Scan for the cell matching the given text and deliver its (X, Y) coordinate at center. 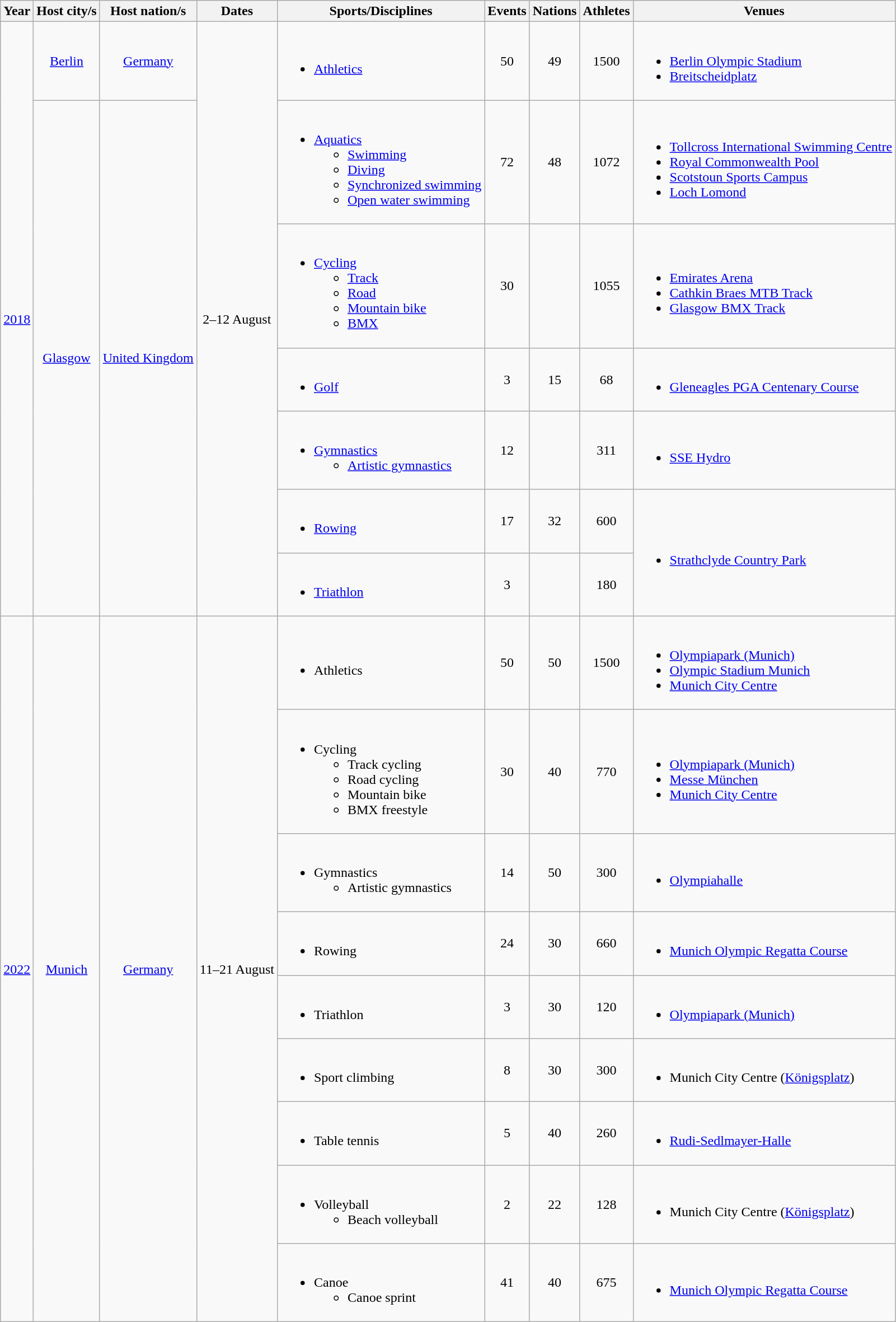
128 (607, 1204)
15 (555, 380)
Tollcross International Swimming CentreRoyal Commonwealth PoolScotstoun Sports CampusLoch Lomond (764, 162)
Sport climbing (381, 1071)
Host nation/s (148, 11)
CanoeCanoe sprint (381, 1283)
68 (607, 380)
11–21 August (237, 969)
Athletes (607, 11)
5 (507, 1133)
660 (607, 943)
770 (607, 772)
17 (507, 521)
Olympiapark (Munich) (764, 1007)
Sports/Disciplines (381, 11)
Year (17, 11)
2022 (17, 969)
41 (507, 1283)
1072 (607, 162)
Rudi-Sedlmayer-Halle (764, 1133)
Gleneagles PGA Centenary Course (764, 380)
Berlin Olympic StadiumBreitscheidplatz (764, 61)
22 (555, 1204)
CyclingTrack cyclingRoad cyclingMountain bikeBMX freestyle (381, 772)
48 (555, 162)
AquaticsSwimmingDivingSynchronized swimmingOpen water swimming (381, 162)
2–12 August (237, 319)
180 (607, 585)
Table tennis (381, 1133)
United Kingdom (148, 358)
Strathclyde Country Park (764, 553)
72 (507, 162)
24 (507, 943)
8 (507, 1071)
Olympiahalle (764, 872)
Munich (67, 969)
2 (507, 1204)
600 (607, 521)
Olympiapark (Munich)Olympic Stadium MunichMunich City Centre (764, 663)
Nations (555, 11)
Glasgow (67, 358)
CyclingTrackRoadMountain bikeBMX (381, 286)
Dates (237, 11)
Berlin (67, 61)
1055 (607, 286)
260 (607, 1133)
32 (555, 521)
120 (607, 1007)
675 (607, 1283)
14 (507, 872)
SSE Hydro (764, 450)
49 (555, 61)
311 (607, 450)
Events (507, 11)
12 (507, 450)
Emirates ArenaCathkin Braes MTB TrackGlasgow BMX Track (764, 286)
VolleyballBeach volleyball (381, 1204)
Golf (381, 380)
Olympiapark (Munich)Messe MünchenMunich City Centre (764, 772)
Host city/s (67, 11)
2018 (17, 319)
Venues (764, 11)
